Capture the cell that displays the provided text and extract its (X, Y) central coordinate. 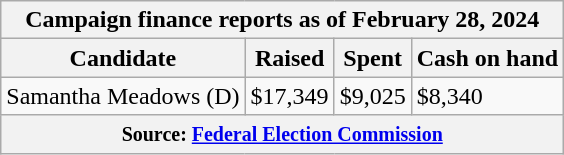
$17,349 (290, 96)
$9,025 (372, 96)
$8,340 (487, 96)
Raised (290, 58)
Samantha Meadows (D) (123, 96)
Cash on hand (487, 58)
Campaign finance reports as of February 28, 2024 (282, 20)
Source: Federal Election Commission (282, 134)
Spent (372, 58)
Candidate (123, 58)
